Extract the (X, Y) coordinate from the center of the cell holding the provided text.  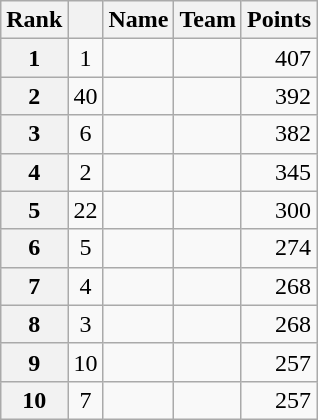
9 (34, 362)
345 (278, 172)
Rank (34, 20)
407 (278, 58)
382 (278, 134)
274 (278, 248)
392 (278, 96)
Points (278, 20)
22 (86, 210)
8 (34, 324)
Name (138, 20)
300 (278, 210)
Team (208, 20)
40 (86, 96)
